Scan for the cell matching the given text and deliver its [x, y] coordinate at center. 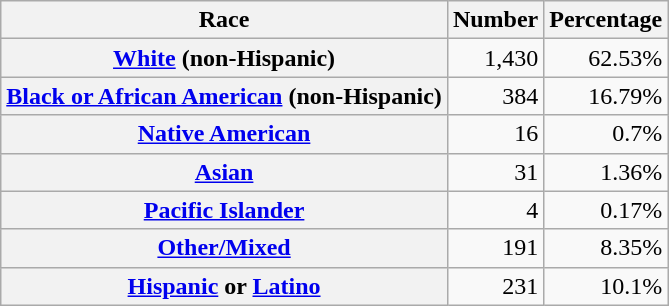
0.17% [606, 210]
Native American [224, 134]
Asian [224, 172]
Other/Mixed [224, 248]
Pacific Islander [224, 210]
Number [495, 20]
Percentage [606, 20]
191 [495, 248]
Black or African American (non-Hispanic) [224, 96]
0.7% [606, 134]
16.79% [606, 96]
8.35% [606, 248]
10.1% [606, 286]
Race [224, 20]
231 [495, 286]
31 [495, 172]
1.36% [606, 172]
Hispanic or Latino [224, 286]
White (non-Hispanic) [224, 58]
1,430 [495, 58]
4 [495, 210]
62.53% [606, 58]
16 [495, 134]
384 [495, 96]
